Output the (x, y) coordinate of the center of the cell containing the given text.  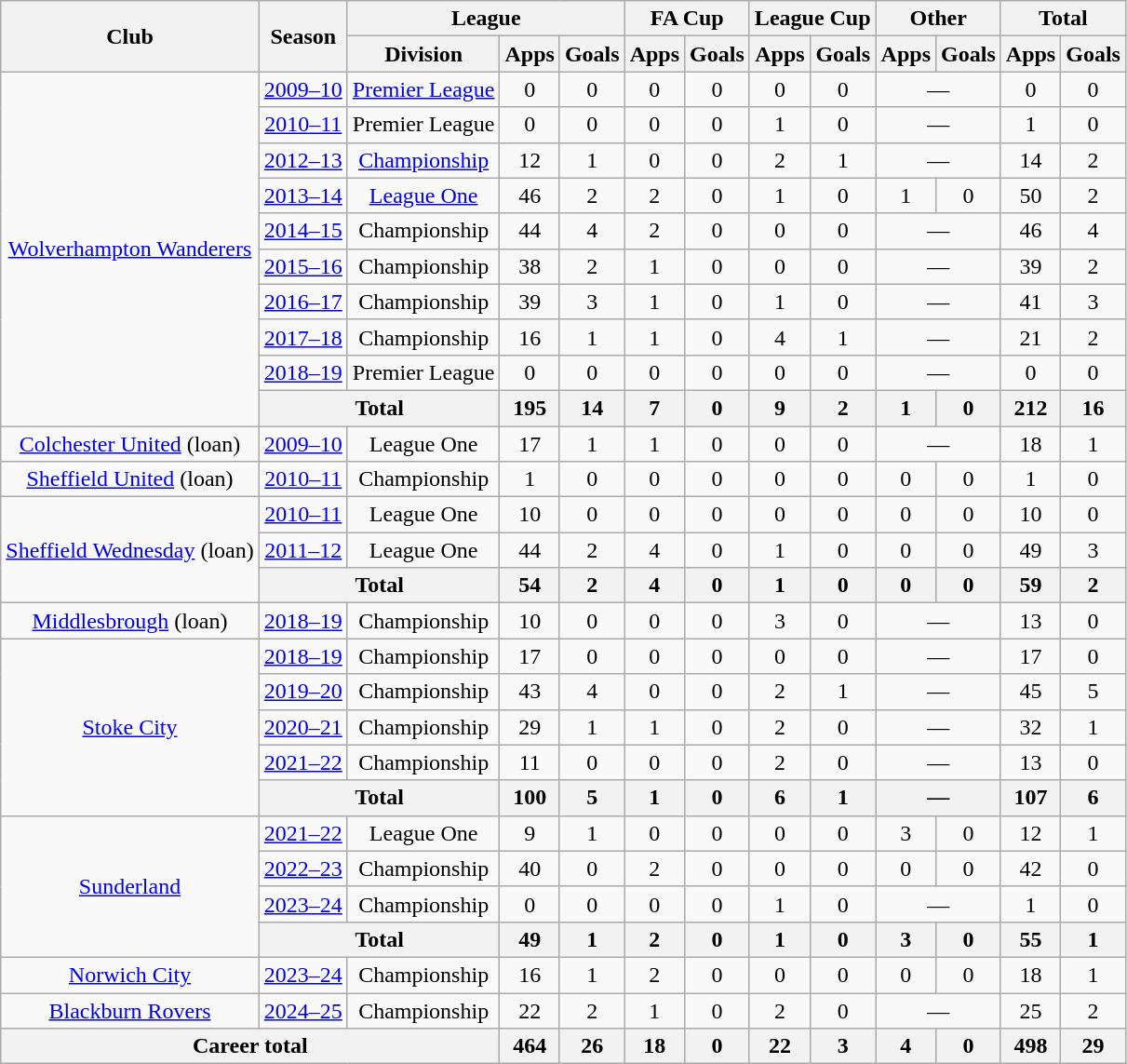
Sheffield Wednesday (loan) (130, 550)
195 (530, 408)
Stoke City (130, 727)
7 (654, 408)
Colchester United (loan) (130, 444)
Wolverhampton Wanderers (130, 249)
League (486, 19)
42 (1030, 869)
32 (1030, 727)
43 (530, 692)
26 (592, 1046)
45 (1030, 692)
50 (1030, 195)
Division (423, 54)
League Cup (812, 19)
2014–15 (303, 231)
25 (1030, 1010)
498 (1030, 1046)
2016–17 (303, 302)
100 (530, 798)
Season (303, 36)
2017–18 (303, 337)
Sunderland (130, 886)
2019–20 (303, 692)
2012–13 (303, 160)
212 (1030, 408)
21 (1030, 337)
2011–12 (303, 550)
38 (530, 266)
2013–14 (303, 195)
Sheffield United (loan) (130, 479)
2024–25 (303, 1010)
Norwich City (130, 975)
2015–16 (303, 266)
54 (530, 586)
Middlesbrough (loan) (130, 621)
41 (1030, 302)
Other (938, 19)
Club (130, 36)
59 (1030, 586)
11 (530, 762)
2022–23 (303, 869)
40 (530, 869)
2020–21 (303, 727)
Career total (250, 1046)
464 (530, 1046)
107 (1030, 798)
Blackburn Rovers (130, 1010)
FA Cup (687, 19)
55 (1030, 939)
